Detect which cell encompasses the target text, then output its [X, Y] center coordinate. 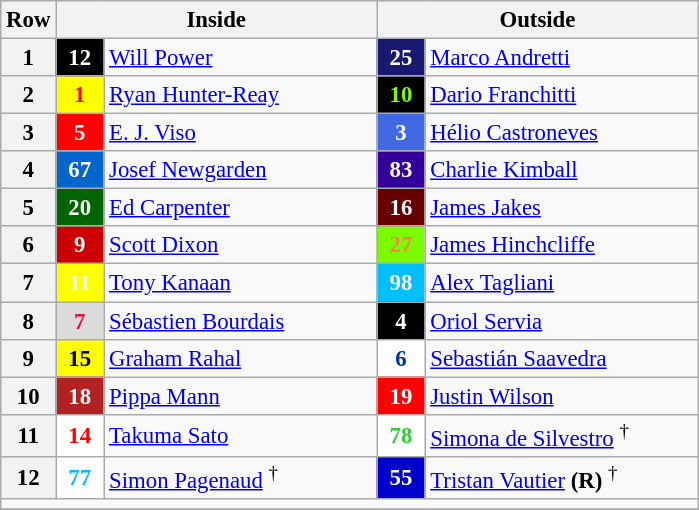
83 [401, 170]
8 [28, 321]
Outside [538, 20]
Simona de Silvestro † [562, 435]
Charlie Kimball [562, 170]
Dario Franchitti [562, 95]
16 [401, 208]
Scott Dixon [240, 245]
Will Power [240, 58]
77 [80, 478]
Takuma Sato [240, 435]
Sébastien Bourdais [240, 321]
Alex Tagliani [562, 283]
Tony Kanaan [240, 283]
Row [28, 20]
Graham Rahal [240, 358]
Simon Pagenaud † [240, 478]
2 [28, 95]
Inside [216, 20]
14 [80, 435]
Pippa Mann [240, 396]
Justin Wilson [562, 396]
Josef Newgarden [240, 170]
Sebastián Saavedra [562, 358]
Marco Andretti [562, 58]
19 [401, 396]
Ed Carpenter [240, 208]
James Jakes [562, 208]
78 [401, 435]
Hélio Castroneves [562, 133]
Tristan Vautier (R) † [562, 478]
18 [80, 396]
James Hinchcliffe [562, 245]
67 [80, 170]
20 [80, 208]
15 [80, 358]
25 [401, 58]
Ryan Hunter-Reay [240, 95]
E. J. Viso [240, 133]
Oriol Servia [562, 321]
98 [401, 283]
55 [401, 478]
27 [401, 245]
